Output the (x, y) coordinate of the center of the cell containing the given text.  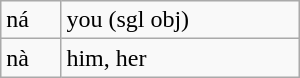
him, her (180, 58)
ná (31, 20)
you (sgl obj) (180, 20)
nà (31, 58)
